Identify which cell holds the provided text, then report its [x, y] central coordinate. 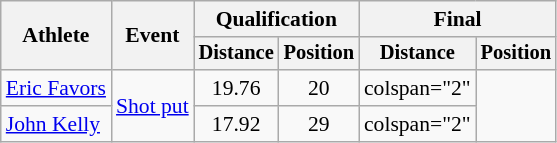
John Kelly [56, 124]
Shot put [152, 106]
Event [152, 36]
Eric Favors [56, 88]
Final [458, 19]
20 [319, 88]
19.76 [236, 88]
Athlete [56, 36]
29 [319, 124]
17.92 [236, 124]
Qualification [276, 19]
